Locate the cell with the specified text and output its (x, y) center coordinate. 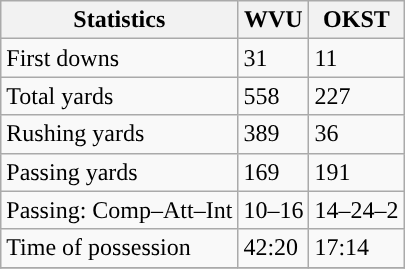
169 (274, 172)
WVU (274, 20)
Total yards (120, 96)
558 (274, 96)
10–16 (274, 210)
36 (356, 134)
227 (356, 96)
14–24–2 (356, 210)
31 (274, 58)
OKST (356, 20)
191 (356, 172)
389 (274, 134)
First downs (120, 58)
Time of possession (120, 248)
42:20 (274, 248)
Passing yards (120, 172)
Statistics (120, 20)
Passing: Comp–Att–Int (120, 210)
17:14 (356, 248)
11 (356, 58)
Rushing yards (120, 134)
